Scan for the cell matching the given text and deliver its (X, Y) coordinate at center. 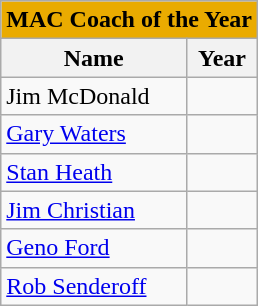
Name (94, 58)
Year (222, 58)
Jim Christian (94, 210)
Rob Senderoff (94, 286)
Stan Heath (94, 172)
Jim McDonald (94, 96)
Geno Ford (94, 248)
Gary Waters (94, 134)
MAC Coach of the Year (130, 20)
